Extract the (x, y) coordinate from the center of the cell holding the provided text.  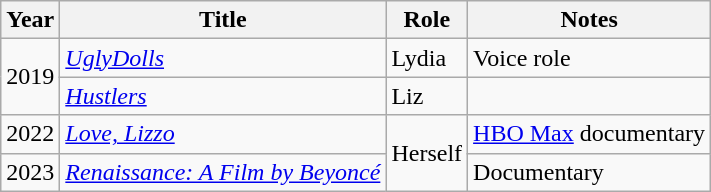
Love, Lizzo (223, 134)
2023 (30, 172)
Role (427, 20)
HBO Max documentary (590, 134)
2022 (30, 134)
Title (223, 20)
Year (30, 20)
Renaissance: A Film by Beyoncé (223, 172)
Notes (590, 20)
2019 (30, 77)
Lydia (427, 58)
Voice role (590, 58)
UglyDolls (223, 58)
Liz (427, 96)
Documentary (590, 172)
Hustlers (223, 96)
Herself (427, 153)
